Locate the cell with the specified text and output its (X, Y) center coordinate. 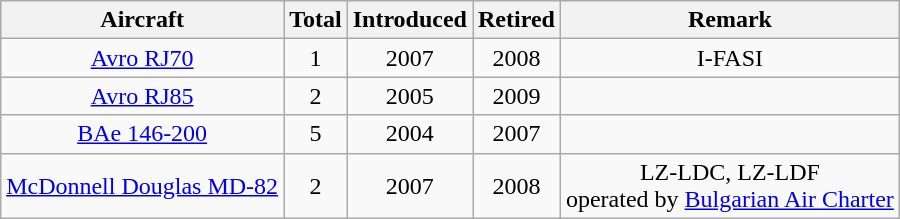
I-FASI (730, 58)
5 (316, 134)
Introduced (410, 20)
1 (316, 58)
2009 (516, 96)
Avro RJ70 (142, 58)
2004 (410, 134)
Avro RJ85 (142, 96)
2005 (410, 96)
McDonnell Douglas MD-82 (142, 186)
LZ-LDC, LZ-LDFoperated by Bulgarian Air Charter (730, 186)
Total (316, 20)
Retired (516, 20)
Aircraft (142, 20)
Remark (730, 20)
BAe 146-200 (142, 134)
